Extract the [x, y] coordinate from the center of the cell holding the provided text.  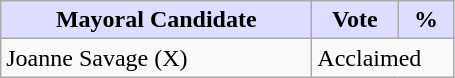
Acclaimed [383, 58]
Joanne Savage (X) [156, 58]
% [426, 20]
Mayoral Candidate [156, 20]
Vote [355, 20]
